Return [x, y] of the center of cell containing provided text 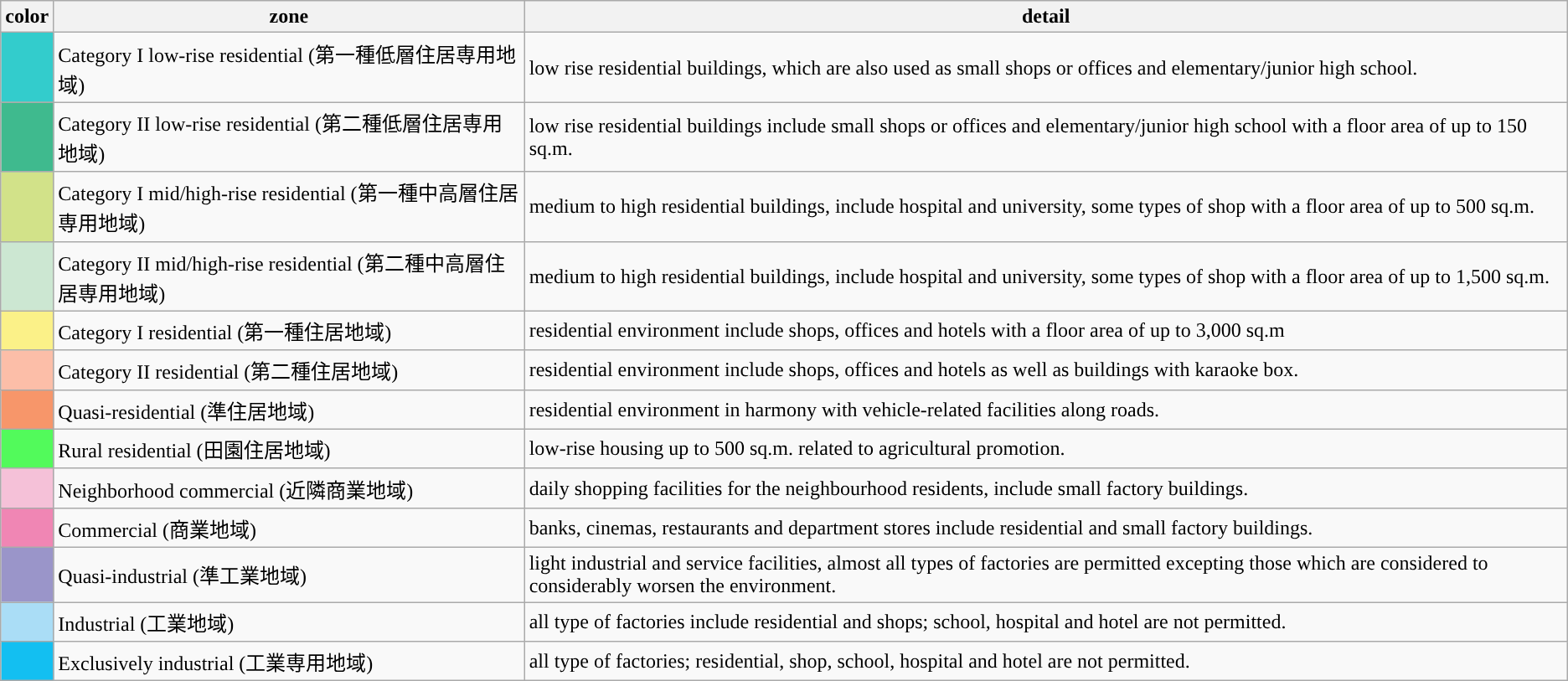
Quasi-industrial (準工業地域) [289, 575]
Category II mid/high-rise residential (第二種中高層住居専用地域) [289, 276]
Category I mid/high-rise residential (第一種中高層住居専用地域) [289, 206]
Commercial (商業地域) [289, 528]
zone [289, 17]
Exclusively industrial (工業専用地域) [289, 662]
all type of factories include residential and shops; school, hospital and hotel are not permitted. [1045, 622]
low-rise housing up to 500 sq.m. related to agricultural promotion. [1045, 449]
low rise residential buildings, which are also used as small shops or offices and elementary/junior high school. [1045, 67]
all type of factories; residential, shop, school, hospital and hotel are not permitted. [1045, 662]
residential environment include shops, offices and hotels with a floor area of up to 3,000 sq.m [1045, 330]
Category I residential (第一種住居地域) [289, 330]
Industrial (工業地域) [289, 622]
residential environment include shops, offices and hotels as well as buildings with karaoke box. [1045, 370]
Quasi-residential (準住居地域) [289, 409]
Neighborhood commercial (近隣商業地域) [289, 488]
banks, cinemas, restaurants and department stores include residential and small factory buildings. [1045, 528]
residential environment in harmony with vehicle-related facilities along roads. [1045, 409]
color [27, 17]
low rise residential buildings include small shops or offices and elementary/junior high school with a floor area of up to 150 sq.m. [1045, 137]
daily shopping facilities for the neighbourhood residents, include small factory buildings. [1045, 488]
medium to high residential buildings, include hospital and university, some types of shop with a floor area of up to 500 sq.m. [1045, 206]
Rural residential (田園住居地域) [289, 449]
detail [1045, 17]
Category II low-rise residential (第二種低層住居専用地域) [289, 137]
Category II residential (第二種住居地域) [289, 370]
medium to high residential buildings, include hospital and university, some types of shop with a floor area of up to 1,500 sq.m. [1045, 276]
Category I low-rise residential (第一種低層住居専用地域) [289, 67]
